Locate the cell with the specified text and output its [x, y] center coordinate. 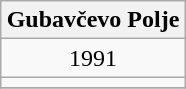
Gubavčevo Polje [93, 20]
1991 [93, 58]
